Pinpoint the cell where the given text exists, returning its (x, y) midpoint coordinate. 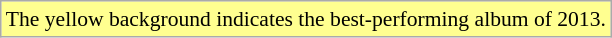
The yellow background indicates the best-performing album of 2013. (306, 19)
